Scan for the cell matching the given text and deliver its (X, Y) coordinate at center. 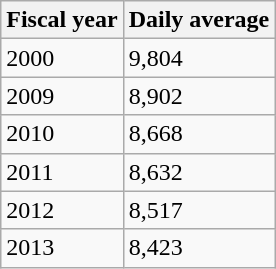
8,668 (199, 134)
2000 (62, 58)
Daily average (199, 20)
8,902 (199, 96)
8,632 (199, 172)
8,423 (199, 248)
2013 (62, 248)
Fiscal year (62, 20)
8,517 (199, 210)
9,804 (199, 58)
2010 (62, 134)
2011 (62, 172)
2009 (62, 96)
2012 (62, 210)
